Return the [X, Y] coordinate for the center point of the cell that contains the specified text.  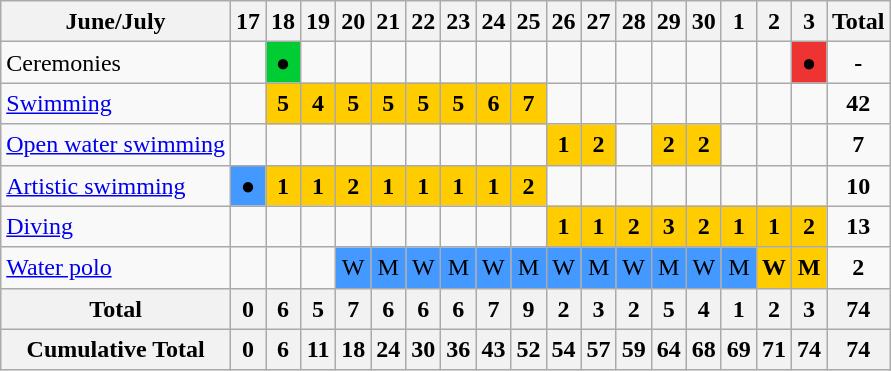
9 [528, 308]
27 [598, 22]
10 [858, 186]
- [858, 62]
52 [528, 350]
22 [424, 22]
28 [634, 22]
Cumulative Total [116, 350]
23 [458, 22]
20 [354, 22]
71 [774, 350]
68 [704, 350]
25 [528, 22]
21 [388, 22]
Swimming [116, 104]
36 [458, 350]
11 [318, 350]
26 [564, 22]
13 [858, 226]
Diving [116, 226]
43 [494, 350]
June/July [116, 22]
59 [634, 350]
Water polo [116, 268]
42 [858, 104]
Ceremonies [116, 62]
Artistic swimming [116, 186]
Open water swimming [116, 144]
64 [668, 350]
19 [318, 22]
54 [564, 350]
29 [668, 22]
69 [738, 350]
17 [248, 22]
57 [598, 350]
